Return [x, y] of the center of cell containing provided text 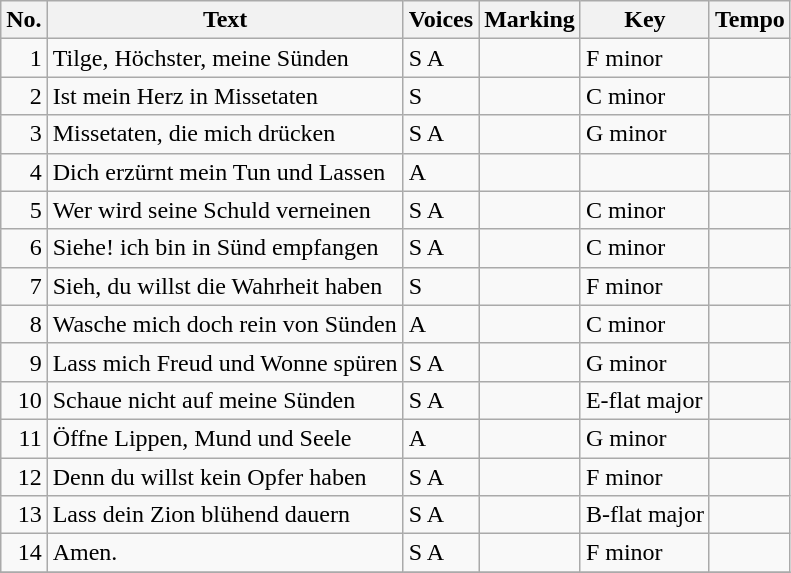
9 [24, 362]
Siehe! ich bin in Sünd empfangen [225, 248]
14 [24, 553]
11 [24, 438]
B-flat major [644, 515]
Key [644, 20]
Lass dein Zion blühend dauern [225, 515]
Denn du willst kein Opfer haben [225, 477]
1 [24, 58]
Wasche mich doch rein von Sünden [225, 324]
Lass mich Freud und Wonne spüren [225, 362]
13 [24, 515]
2 [24, 96]
Missetaten, die mich drücken [225, 134]
3 [24, 134]
Schaue nicht auf meine Sünden [225, 400]
Wer wird seine Schuld verneinen [225, 210]
Tempo [750, 20]
Dich erzürnt mein Tun und Lassen [225, 172]
Voices [441, 20]
Öffne Lippen, Mund und Seele [225, 438]
6 [24, 248]
8 [24, 324]
No. [24, 20]
Sieh, du willst die Wahrheit haben [225, 286]
Text [225, 20]
Marking [530, 20]
12 [24, 477]
4 [24, 172]
Amen. [225, 553]
Tilge, Höchster, meine Sünden [225, 58]
10 [24, 400]
Ist mein Herz in Missetaten [225, 96]
5 [24, 210]
7 [24, 286]
E-flat major [644, 400]
